Output the (x, y) coordinate of the center of the cell containing the given text.  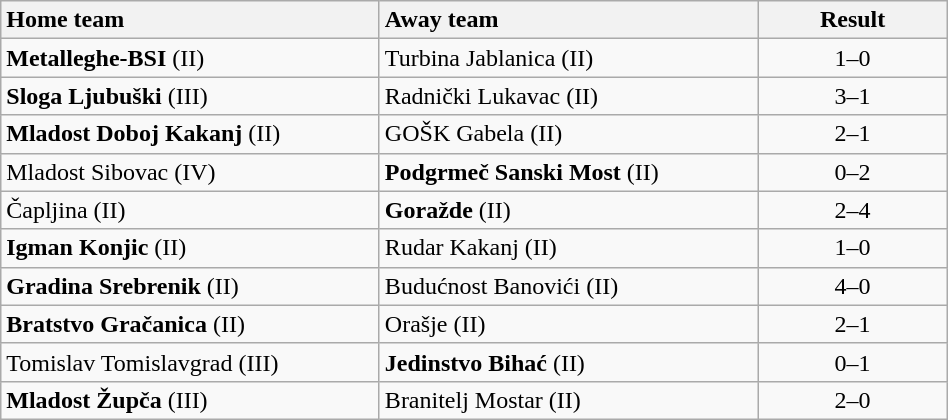
Mladost Doboj Kakanj (II) (190, 134)
Čapljina (II) (190, 210)
Radnički Lukavac (II) (568, 96)
Mladost Župča (III) (190, 400)
Orašje (II) (568, 324)
Result (852, 20)
Bratstvo Gračanica (II) (190, 324)
Branitelj Mostar (II) (568, 400)
Igman Konjic (II) (190, 248)
0–2 (852, 172)
Turbina Jablanica (II) (568, 58)
Podgrmeč Sanski Most (II) (568, 172)
3–1 (852, 96)
Sloga Ljubuški (III) (190, 96)
Tomislav Tomislavgrad (III) (190, 362)
Home team (190, 20)
Gradina Srebrenik (II) (190, 286)
Metalleghe-BSI (II) (190, 58)
GOŠK Gabela (II) (568, 134)
Rudar Kakanj (II) (568, 248)
Jedinstvo Bihać (II) (568, 362)
2–4 (852, 210)
Goražde (II) (568, 210)
0–1 (852, 362)
4–0 (852, 286)
Away team (568, 20)
2–0 (852, 400)
Budućnost Banovići (II) (568, 286)
Mladost Sibovac (IV) (190, 172)
